Scan for the cell matching the given text and deliver its [X, Y] coordinate at center. 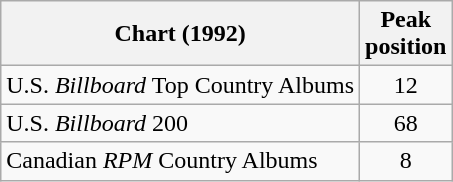
8 [406, 161]
Canadian RPM Country Albums [180, 161]
Chart (1992) [180, 34]
68 [406, 123]
U.S. Billboard Top Country Albums [180, 85]
U.S. Billboard 200 [180, 123]
12 [406, 85]
Peakposition [406, 34]
